Locate the cell with the specified text and output its [x, y] center coordinate. 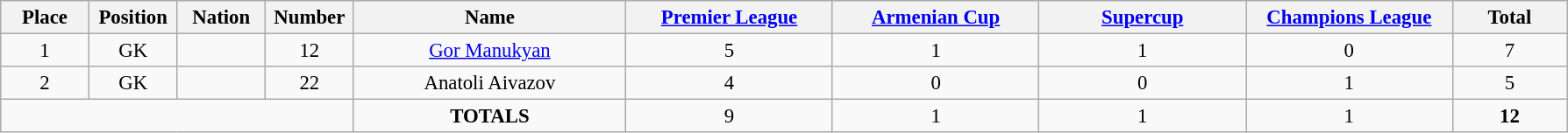
Supercup [1143, 17]
Total [1510, 17]
Nation [221, 17]
Place [46, 17]
Armenian Cup [936, 17]
7 [1510, 51]
Champions League [1349, 17]
TOTALS [489, 116]
Position [133, 17]
4 [730, 83]
Gor Manukyan [489, 51]
Name [489, 17]
Number [310, 17]
2 [46, 83]
22 [310, 83]
Anatoli Aivazov [489, 83]
Premier League [730, 17]
9 [730, 116]
